From the cell containing the given text, extract its center point as (X, Y) coordinate. 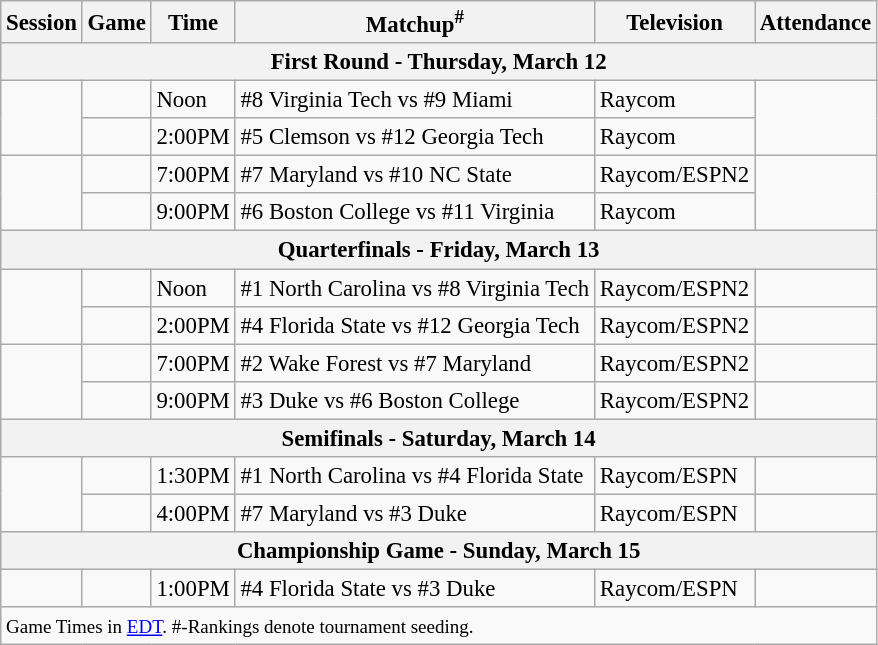
#1 North Carolina vs #4 Florida State (414, 476)
#6 Boston College vs #11 Virginia (414, 213)
Quarterfinals - Friday, March 13 (439, 250)
Session (42, 22)
#7 Maryland vs #10 NC State (414, 175)
#8 Virginia Tech vs #9 Miami (414, 100)
Game (116, 22)
4:00PM (193, 513)
#4 Florida State vs #3 Duke (414, 588)
Game Times in EDT. #-Rankings denote tournament seeding. (439, 626)
First Round - Thursday, March 12 (439, 62)
Matchup# (414, 22)
1:00PM (193, 588)
1:30PM (193, 476)
#1 North Carolina vs #8 Virginia Tech (414, 288)
#5 Clemson vs #12 Georgia Tech (414, 137)
Championship Game - Sunday, March 15 (439, 551)
Attendance (815, 22)
#4 Florida State vs #12 Georgia Tech (414, 325)
Television (675, 22)
#3 Duke vs #6 Boston College (414, 400)
Semifinals - Saturday, March 14 (439, 438)
#7 Maryland vs #3 Duke (414, 513)
Time (193, 22)
#2 Wake Forest vs #7 Maryland (414, 363)
